Detect which cell encompasses the target text, then output its [X, Y] center coordinate. 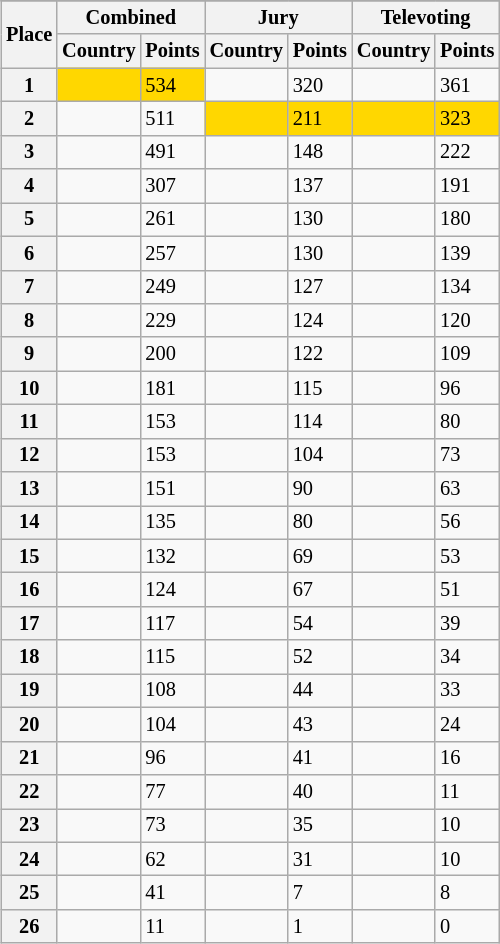
122 [320, 354]
69 [320, 556]
53 [467, 556]
44 [320, 691]
222 [467, 152]
200 [172, 354]
191 [467, 186]
109 [467, 354]
534 [172, 85]
31 [320, 859]
39 [467, 624]
307 [172, 186]
54 [320, 624]
320 [320, 85]
90 [320, 489]
25 [29, 893]
261 [172, 220]
323 [467, 119]
249 [172, 287]
114 [320, 422]
181 [172, 388]
40 [320, 792]
361 [467, 85]
151 [172, 489]
77 [172, 792]
Combined [130, 18]
Televoting [426, 18]
19 [29, 691]
2 [29, 119]
23 [29, 825]
12 [29, 455]
13 [29, 489]
35 [320, 825]
18 [29, 657]
108 [172, 691]
229 [172, 321]
63 [467, 489]
132 [172, 556]
62 [172, 859]
4 [29, 186]
21 [29, 758]
491 [172, 152]
15 [29, 556]
127 [320, 287]
148 [320, 152]
511 [172, 119]
117 [172, 624]
Jury [278, 18]
135 [172, 523]
56 [467, 523]
26 [29, 926]
134 [467, 287]
52 [320, 657]
34 [467, 657]
Place [29, 34]
139 [467, 253]
180 [467, 220]
33 [467, 691]
51 [467, 590]
137 [320, 186]
43 [320, 725]
67 [320, 590]
14 [29, 523]
5 [29, 220]
3 [29, 152]
9 [29, 354]
211 [320, 119]
120 [467, 321]
20 [29, 725]
17 [29, 624]
0 [467, 926]
22 [29, 792]
6 [29, 253]
257 [172, 253]
